Determine the [X, Y] coordinate at the center of the cell enclosing the given text.  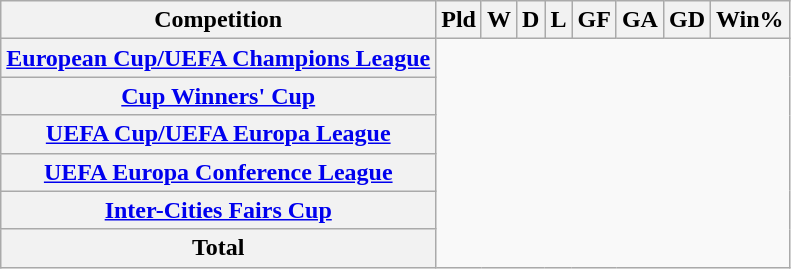
GD [686, 20]
Win% [750, 20]
GF [594, 20]
Total [218, 248]
UEFA Europa Conference League [218, 172]
Competition [218, 20]
GA [640, 20]
D [531, 20]
Cup Winners' Cup [218, 96]
L [558, 20]
Inter-Cities Fairs Cup [218, 210]
W [498, 20]
European Cup/UEFA Champions League [218, 58]
Pld [459, 20]
UEFA Cup/UEFA Europa League [218, 134]
